Determine the (x, y) coordinate at the center of the cell enclosing the given text.  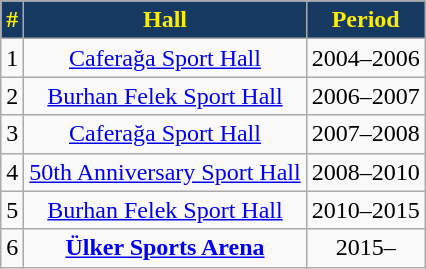
2004–2006 (366, 58)
Period (366, 20)
2006–2007 (366, 96)
5 (12, 210)
Ülker Sports Arena (165, 248)
2008–2010 (366, 172)
2007–2008 (366, 134)
4 (12, 172)
# (12, 20)
50th Anniversary Sport Hall (165, 172)
2 (12, 96)
Hall (165, 20)
2010–2015 (366, 210)
6 (12, 248)
1 (12, 58)
2015– (366, 248)
3 (12, 134)
